Find where the given text appears and provide that cell's center as [X, Y] coordinate. 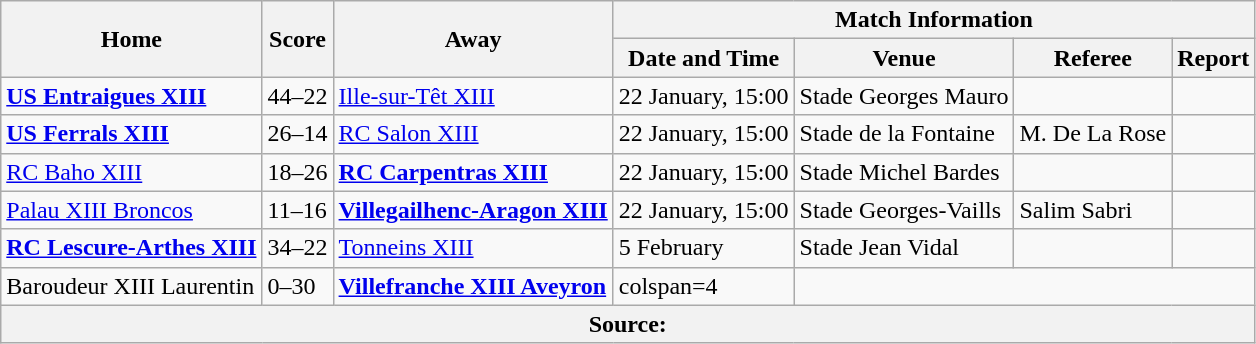
Palau XIII Broncos [132, 210]
RC Lescure-Arthes XIII [132, 248]
Score [298, 39]
colspan=4 [704, 286]
US Ferrals XIII [132, 134]
Villefranche XIII Aveyron [473, 286]
Stade Georges Mauro [904, 96]
Away [473, 39]
Tonneins XIII [473, 248]
44–22 [298, 96]
Stade de la Fontaine [904, 134]
US Entraigues XIII [132, 96]
Referee [1093, 58]
Ille-sur-Têt XIII [473, 96]
Stade Jean Vidal [904, 248]
34–22 [298, 248]
0–30 [298, 286]
RC Salon XIII [473, 134]
Stade Georges-Vaills [904, 210]
Stade Michel Bardes [904, 172]
5 February [704, 248]
Match Information [934, 20]
26–14 [298, 134]
Baroudeur XIII Laurentin [132, 286]
11–16 [298, 210]
Villegailhenc-Aragon XIII [473, 210]
18–26 [298, 172]
Source: [628, 324]
M. De La Rose [1093, 134]
Salim Sabri [1093, 210]
Report [1214, 58]
Date and Time [704, 58]
Venue [904, 58]
RC Carpentras XIII [473, 172]
Home [132, 39]
RC Baho XIII [132, 172]
